For the text-containing cell, return its midpoint in [x, y] coordinate format. 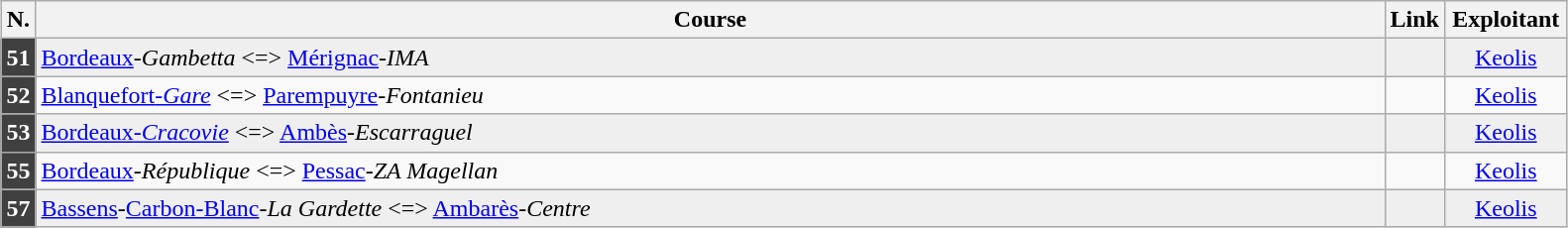
51 [18, 57]
52 [18, 95]
Exploitant [1506, 20]
Bassens-Carbon-Blanc-La Gardette <=> Ambarès-Centre [710, 208]
55 [18, 171]
Link [1414, 20]
57 [18, 208]
53 [18, 133]
Blanquefort-Gare <=> Parempuyre-Fontanieu [710, 95]
Course [710, 20]
Bordeaux-République <=> Pessac-ZA Magellan [710, 171]
Bordeaux-Cracovie <=> Ambès-Escarraguel [710, 133]
Bordeaux-Gambetta <=> Mérignac-IMA [710, 57]
N. [18, 20]
